Output the (X, Y) coordinate of the center of the cell containing the given text.  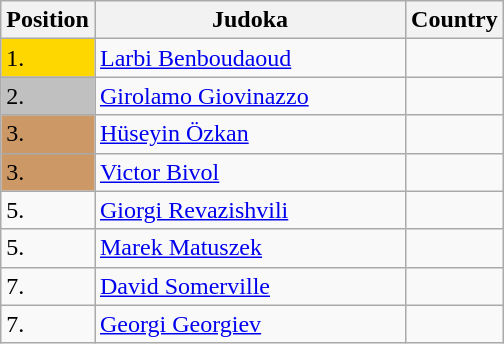
Hüseyin Özkan (250, 134)
David Somerville (250, 286)
Victor Bivol (250, 172)
Marek Matuszek (250, 248)
Judoka (250, 20)
Position (48, 20)
2. (48, 96)
Larbi Benboudaoud (250, 58)
Country (455, 20)
Georgi Georgiev (250, 324)
1. (48, 58)
Girolamo Giovinazzo (250, 96)
Giorgi Revazishvili (250, 210)
